For the text-containing cell, return its midpoint in (x, y) coordinate format. 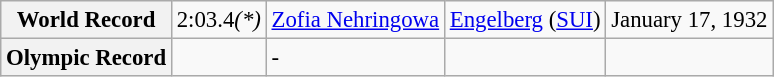
Engelberg (SUI) (524, 20)
- (355, 58)
2:03.4(*) (218, 20)
January 17, 1932 (690, 20)
World Record (86, 20)
Olympic Record (86, 58)
Zofia Nehringowa (355, 20)
